Return (X, Y) of the center of cell containing provided text 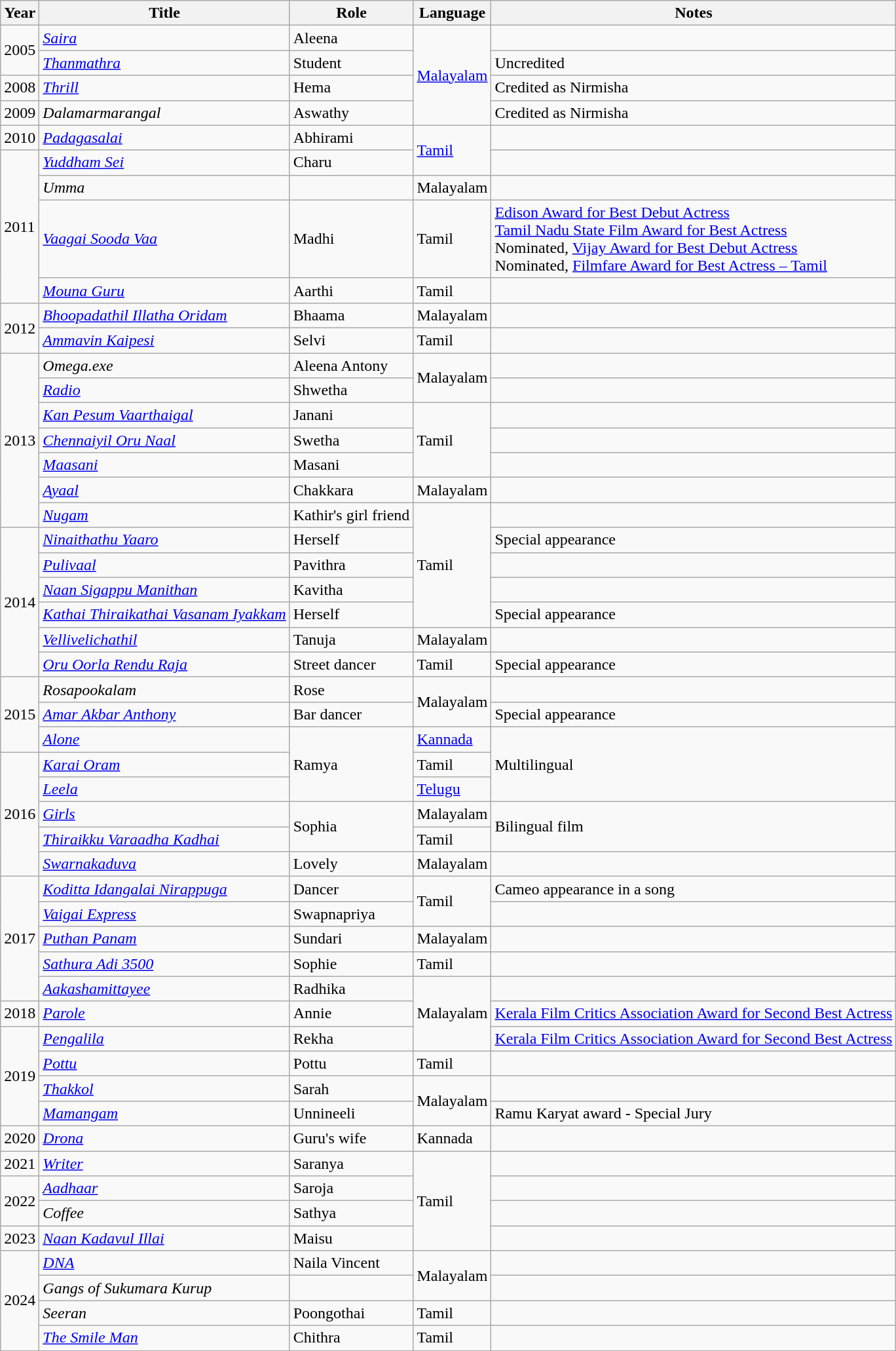
2005 (20, 50)
Saira (164, 38)
Sophia (351, 827)
Selvi (351, 340)
Writer (164, 1163)
Saranya (351, 1163)
The Smile Man (164, 1338)
2015 (20, 714)
Maisu (351, 1238)
Karai Oram (164, 765)
Janani (351, 415)
Kavitha (351, 590)
Kan Pesum Vaarthaigal (164, 415)
Multilingual (694, 764)
Language (452, 13)
Kathai Thiraikathai Vasanam Iyakkam (164, 615)
Ammavin Kaipesi (164, 340)
2011 (20, 227)
Koditta Idangalai Nirappuga (164, 889)
Drona (164, 1138)
Chithra (351, 1338)
Mouna Guru (164, 290)
Radio (164, 390)
Omega.exe (164, 365)
2012 (20, 328)
Telugu (452, 790)
Pengalila (164, 1038)
Charu (351, 162)
Swetha (351, 440)
Thakkol (164, 1088)
Street dancer (351, 664)
Pulivaal (164, 565)
Unnineeli (351, 1113)
Aleena Antony (351, 365)
Vaagai Sooda Vaa (164, 238)
2019 (20, 1076)
Dalamarmarangal (164, 113)
Pavithra (351, 565)
Thanmathra (164, 63)
Masani (351, 465)
Amar Akbar Anthony (164, 714)
Madhi (351, 238)
Tanuja (351, 639)
2020 (20, 1138)
Chakkara (351, 490)
Rose (351, 689)
Title (164, 13)
Uncredited (694, 63)
Nugam (164, 515)
Naan Sigappu Manithan (164, 590)
Padagasalai (164, 138)
DNA (164, 1263)
Sathura Adi 3500 (164, 964)
Radhika (351, 989)
Sarah (351, 1088)
Poongothai (351, 1313)
Sophie (351, 964)
2022 (20, 1201)
Chennaiyil Oru Naal (164, 440)
2016 (20, 814)
Leela (164, 790)
Shwetha (351, 390)
Saroja (351, 1189)
Kathir's girl friend (351, 515)
Maasani (164, 465)
2024 (20, 1301)
Mamangam (164, 1113)
Naila Vincent (351, 1263)
Swapnapriya (351, 914)
Rosapookalam (164, 689)
Aadhaar (164, 1189)
Abhirami (351, 138)
Seeran (164, 1313)
Ayaal (164, 490)
Hema (351, 88)
Yuddham Sei (164, 162)
2014 (20, 602)
Coffee (164, 1213)
Oru Oorla Rendu Raja (164, 664)
Parole (164, 1014)
Puthan Panam (164, 939)
Role (351, 13)
Annie (351, 1014)
Aakashamittayee (164, 989)
Sathya (351, 1213)
Ramya (351, 764)
Cameo appearance in a song (694, 889)
2008 (20, 88)
Thiraikku Varaadha Kadhai (164, 839)
Bhaama (351, 315)
Thrill (164, 88)
Student (351, 63)
2018 (20, 1014)
2021 (20, 1163)
Ramu Karyat award - Special Jury (694, 1113)
2013 (20, 440)
Ninaithathu Yaaro (164, 540)
Aleena (351, 38)
Bilingual film (694, 827)
Aswathy (351, 113)
Bar dancer (351, 714)
Sundari (351, 939)
Notes (694, 13)
2017 (20, 939)
Vaigai Express (164, 914)
Rekha (351, 1038)
Dancer (351, 889)
Naan Kadavul Illai (164, 1238)
2009 (20, 113)
Aarthi (351, 290)
Year (20, 13)
Vellivelichathil (164, 639)
Girls (164, 814)
2010 (20, 138)
2023 (20, 1238)
Guru's wife (351, 1138)
Lovely (351, 864)
Alone (164, 739)
Swarnakaduva (164, 864)
Umma (164, 187)
Gangs of Sukumara Kurup (164, 1288)
Bhoopadathil Illatha Oridam (164, 315)
